Detect which cell encompasses the target text, then output its [x, y] center coordinate. 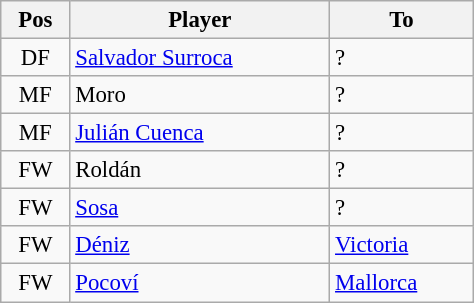
Salvador Surroca [200, 58]
Déniz [200, 245]
Sosa [200, 208]
Pocoví [200, 283]
Player [200, 20]
Julián Cuenca [200, 133]
DF [36, 58]
Pos [36, 20]
Mallorca [402, 283]
Roldán [200, 170]
Moro [200, 95]
Victoria [402, 245]
To [402, 20]
